Scan for the cell matching the given text and deliver its [x, y] coordinate at center. 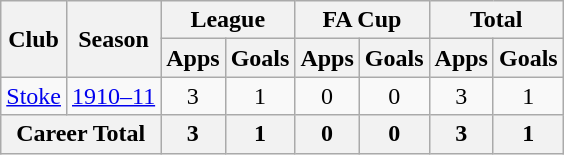
Stoke [34, 96]
Club [34, 39]
FA Cup [362, 20]
Total [496, 20]
Career Total [81, 134]
Season [113, 39]
1910–11 [113, 96]
League [228, 20]
